Pinpoint the cell where the given text exists, returning its [X, Y] midpoint coordinate. 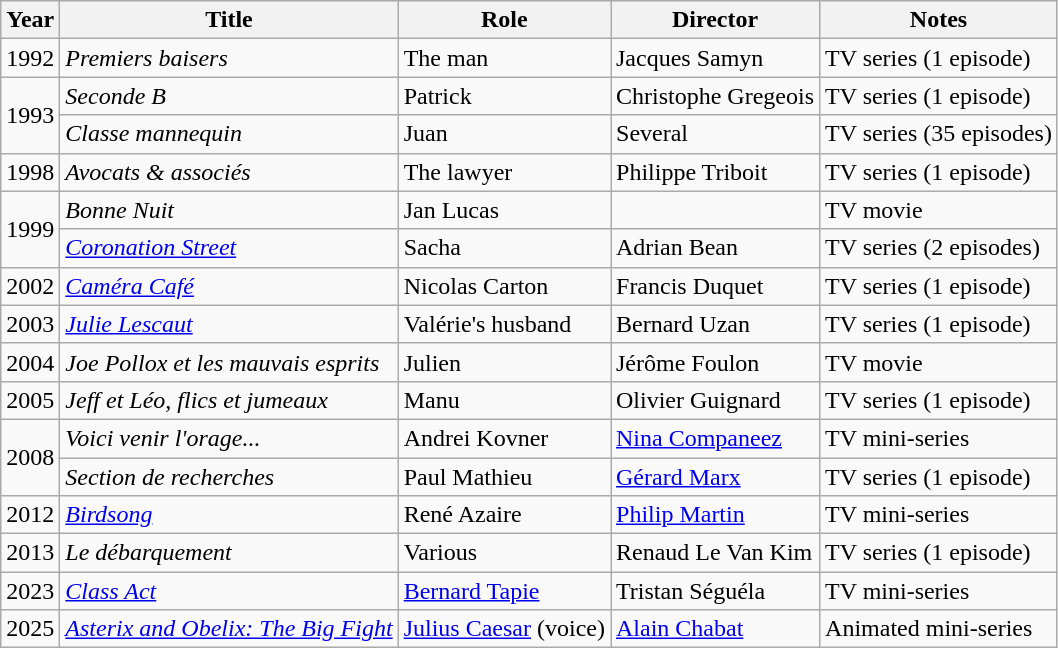
Juan [504, 134]
Voici venir l'orage... [229, 438]
Tristan Séguéla [714, 591]
Francis Duquet [714, 286]
Notes [939, 20]
Adrian Bean [714, 248]
Christophe Gregeois [714, 96]
TV series (35 episodes) [939, 134]
2002 [30, 286]
Le débarquement [229, 553]
Julie Lescaut [229, 324]
2025 [30, 629]
2008 [30, 457]
Bernard Tapie [504, 591]
Jacques Samyn [714, 58]
Title [229, 20]
Sacha [504, 248]
Andrei Kovner [504, 438]
Director [714, 20]
1999 [30, 229]
Nicolas Carton [504, 286]
2013 [30, 553]
Nina Companeez [714, 438]
Premiers baisers [229, 58]
Valérie's husband [504, 324]
Several [714, 134]
Jan Lucas [504, 210]
Avocats & associés [229, 172]
2005 [30, 400]
The lawyer [504, 172]
Jérôme Foulon [714, 362]
1998 [30, 172]
2012 [30, 515]
Section de recherches [229, 477]
Role [504, 20]
2004 [30, 362]
Animated mini-series [939, 629]
Seconde B [229, 96]
Class Act [229, 591]
Julien [504, 362]
Jeff et Léo, flics et jumeaux [229, 400]
Julius Caesar (voice) [504, 629]
Caméra Café [229, 286]
1992 [30, 58]
Philip Martin [714, 515]
Year [30, 20]
Bernard Uzan [714, 324]
René Azaire [504, 515]
2023 [30, 591]
Alain Chabat [714, 629]
Joe Pollox et les mauvais esprits [229, 362]
Birdsong [229, 515]
Olivier Guignard [714, 400]
1993 [30, 115]
Patrick [504, 96]
The man [504, 58]
Bonne Nuit [229, 210]
TV series (2 episodes) [939, 248]
Classe mannequin [229, 134]
Philippe Triboit [714, 172]
Asterix and Obelix: The Big Fight [229, 629]
Renaud Le Van Kim [714, 553]
Gérard Marx [714, 477]
Coronation Street [229, 248]
Paul Mathieu [504, 477]
2003 [30, 324]
Manu [504, 400]
Various [504, 553]
